Search for the cell housing the specified text and yield its [X, Y] center coordinate. 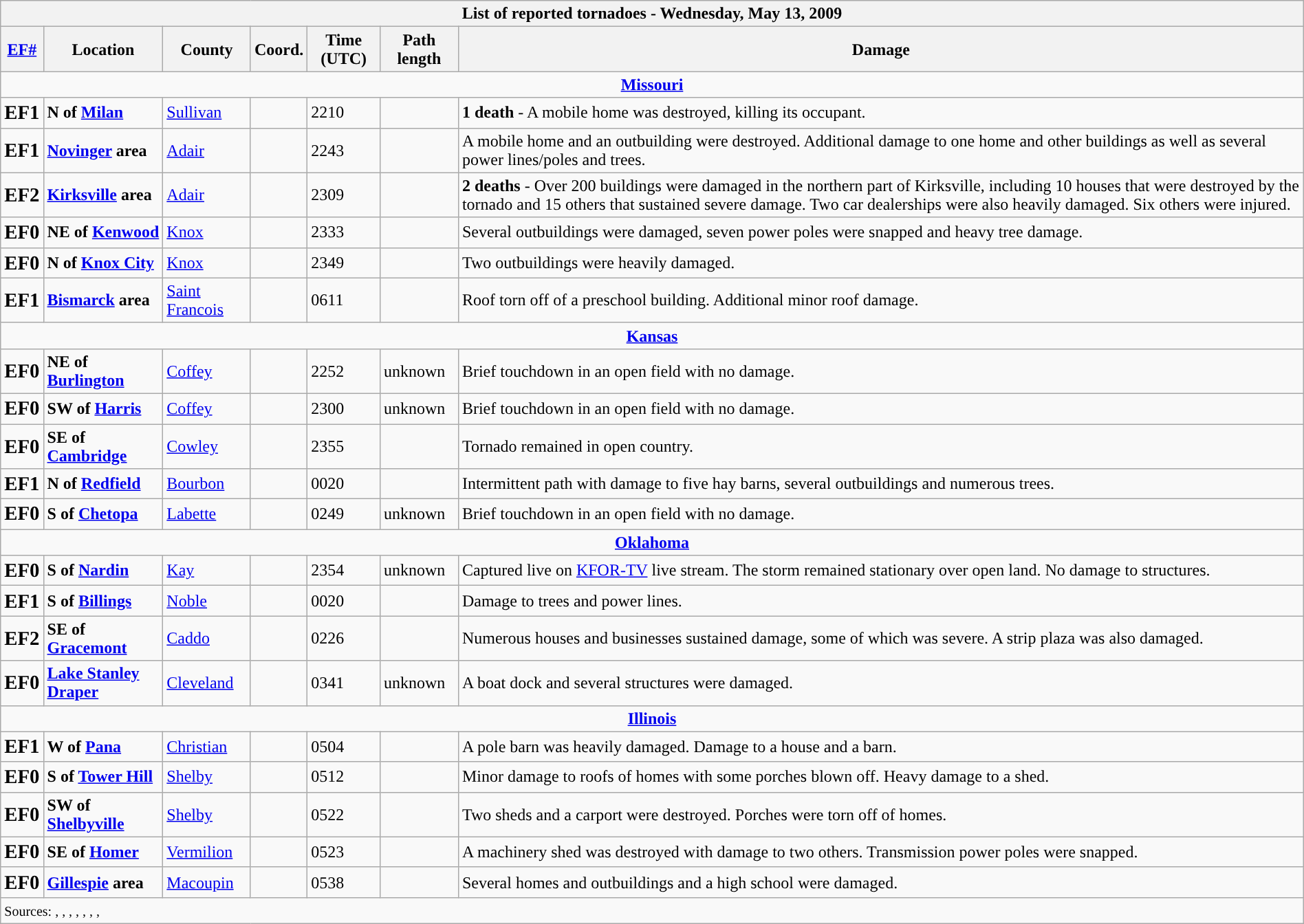
S of Chetopa [103, 514]
0504 [344, 747]
1 death - A mobile home was destroyed, killing its occupant. [880, 113]
Two outbuildings were heavily damaged. [880, 263]
0512 [344, 777]
Time (UTC) [344, 49]
S of Billings [103, 601]
2355 [344, 445]
Location [103, 49]
NE of Burlington [103, 371]
0538 [344, 882]
Kansas [652, 335]
S of Tower Hill [103, 777]
A boat dock and several structures were damaged. [880, 683]
A machinery shed was destroyed with damage to two others. Transmission power poles were snapped. [880, 852]
Path length [419, 49]
0226 [344, 638]
Novinger area [103, 150]
N of Milan [103, 113]
2210 [344, 113]
Caddo [207, 638]
0611 [344, 300]
Noble [207, 601]
Macoupin [207, 882]
EF# [22, 49]
Kirksville area [103, 195]
Illinois [652, 718]
A pole barn was heavily damaged. Damage to a house and a barn. [880, 747]
Two sheds and a carport were destroyed. Porches were torn off of homes. [880, 814]
Intermittent path with damage to five hay barns, several outbuildings and numerous trees. [880, 484]
W of Pana [103, 747]
Captured live on KFOR-TV live stream. The storm remained stationary over open land. No damage to structures. [880, 571]
Sources: , , , , , , , [652, 910]
Roof torn off of a preschool building. Additional minor roof damage. [880, 300]
Labette [207, 514]
SW of Shelbyville [103, 814]
Damage to trees and power lines. [880, 601]
County [207, 49]
Sullivan [207, 113]
SE of Homer [103, 852]
SE of Cambridge [103, 445]
2354 [344, 571]
SW of Harris [103, 408]
2300 [344, 408]
Kay [207, 571]
Missouri [652, 85]
Cowley [207, 445]
Coord. [279, 49]
Gillespie area [103, 882]
Minor damage to roofs of homes with some porches blown off. Heavy damage to a shed. [880, 777]
Christian [207, 747]
N of Knox City [103, 263]
NE of Kenwood [103, 232]
Vermilion [207, 852]
Bismarck area [103, 300]
2309 [344, 195]
S of Nardin [103, 571]
Numerous houses and businesses sustained damage, some of which was severe. A strip plaza was also damaged. [880, 638]
0249 [344, 514]
List of reported tornadoes - Wednesday, May 13, 2009 [652, 14]
2243 [344, 150]
0522 [344, 814]
Tornado remained in open country. [880, 445]
A mobile home and an outbuilding were destroyed. Additional damage to one home and other buildings as well as several power lines/poles and trees. [880, 150]
Lake Stanley Draper [103, 683]
N of Redfield [103, 484]
Saint Francois [207, 300]
Oklahoma [652, 542]
0523 [344, 852]
2252 [344, 371]
2333 [344, 232]
2349 [344, 263]
Several outbuildings were damaged, seven power poles were snapped and heavy tree damage. [880, 232]
Damage [880, 49]
Bourbon [207, 484]
0341 [344, 683]
Cleveland [207, 683]
Several homes and outbuildings and a high school were damaged. [880, 882]
SE of Gracemont [103, 638]
